Return [x, y] of the center of cell containing provided text 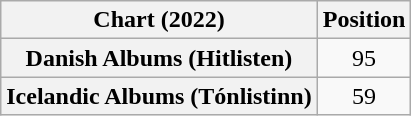
Chart (2022) [159, 20]
95 [364, 58]
59 [364, 96]
Icelandic Albums (Tónlistinn) [159, 96]
Danish Albums (Hitlisten) [159, 58]
Position [364, 20]
